Determine the [x, y] coordinate at the center of the cell enclosing the given text.  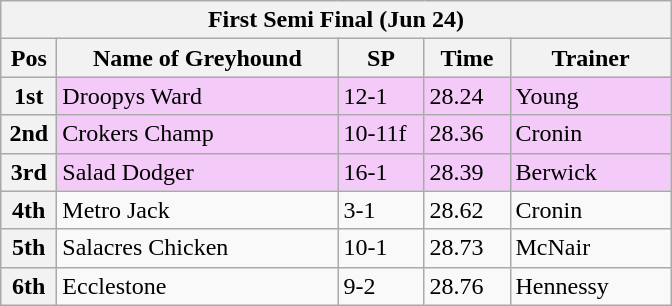
Hennessy [590, 286]
Young [590, 96]
McNair [590, 248]
3rd [29, 172]
28.73 [467, 248]
Ecclestone [198, 286]
28.24 [467, 96]
Droopys Ward [198, 96]
28.62 [467, 210]
Crokers Champ [198, 134]
Metro Jack [198, 210]
10-1 [381, 248]
28.39 [467, 172]
12-1 [381, 96]
6th [29, 286]
First Semi Final (Jun 24) [336, 20]
Time [467, 58]
Trainer [590, 58]
10-11f [381, 134]
Name of Greyhound [198, 58]
Berwick [590, 172]
3-1 [381, 210]
5th [29, 248]
9-2 [381, 286]
1st [29, 96]
28.76 [467, 286]
2nd [29, 134]
28.36 [467, 134]
4th [29, 210]
Pos [29, 58]
Salacres Chicken [198, 248]
16-1 [381, 172]
SP [381, 58]
Salad Dodger [198, 172]
